Scan for the cell matching the given text and deliver its [x, y] coordinate at center. 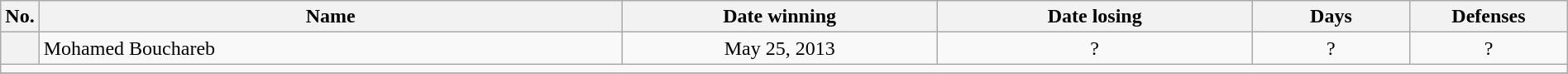
Name [331, 17]
May 25, 2013 [779, 48]
No. [20, 17]
Date losing [1095, 17]
Defenses [1489, 17]
Date winning [779, 17]
Mohamed Bouchareb [331, 48]
Days [1331, 17]
